Capture the cell that displays the provided text and extract its (X, Y) central coordinate. 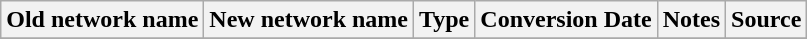
Conversion Date (566, 20)
New network name (309, 20)
Source (766, 20)
Type (444, 20)
Old network name (102, 20)
Notes (691, 20)
